From the cell containing the given text, extract its center point as (X, Y) coordinate. 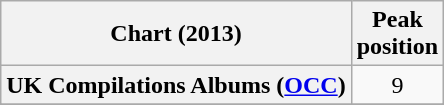
Peak position (397, 34)
UK Compilations Albums (OCC) (176, 85)
Chart (2013) (176, 34)
9 (397, 85)
